Identify which cell holds the provided text, then report its [x, y] central coordinate. 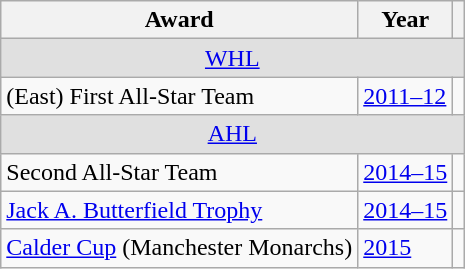
(East) First All-Star Team [180, 96]
WHL [232, 58]
2015 [406, 248]
AHL [232, 134]
Jack A. Butterfield Trophy [180, 210]
2011–12 [406, 96]
Second All-Star Team [180, 172]
Calder Cup (Manchester Monarchs) [180, 248]
Year [406, 20]
Award [180, 20]
